Output the (x, y) coordinate of the center of the cell containing the given text.  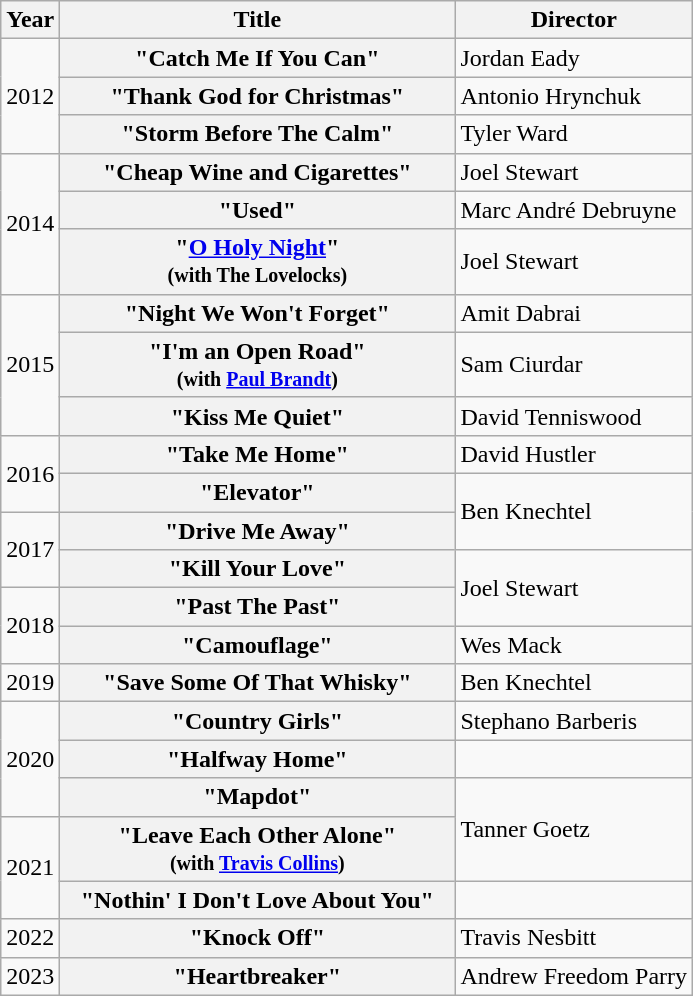
"Country Girls" (258, 721)
"Past The Past" (258, 607)
Travis Nesbitt (574, 938)
Tyler Ward (574, 134)
2020 (30, 759)
2016 (30, 473)
"Night We Won't Forget" (258, 313)
"Knock Off" (258, 938)
"Kill Your Love" (258, 569)
Andrew Freedom Parry (574, 976)
"O Holy Night" (with The Lovelocks) (258, 262)
2019 (30, 683)
2015 (30, 364)
"Used" (258, 210)
David Tenniswood (574, 416)
"Take Me Home" (258, 454)
"Elevator" (258, 492)
"Catch Me If You Can" (258, 58)
2012 (30, 96)
Sam Ciurdar (574, 364)
"Kiss Me Quiet" (258, 416)
Stephano Barberis (574, 721)
"Storm Before The Calm" (258, 134)
Director (574, 20)
"I'm an Open Road" (with Paul Brandt) (258, 364)
"Thank God for Christmas" (258, 96)
Amit Dabrai (574, 313)
Tanner Goetz (574, 830)
Title (258, 20)
David Hustler (574, 454)
Wes Mack (574, 645)
2014 (30, 224)
"Camouflage" (258, 645)
2023 (30, 976)
Marc André Debruyne (574, 210)
2018 (30, 626)
"Heartbreaker" (258, 976)
Antonio Hrynchuk (574, 96)
2022 (30, 938)
"Halfway Home" (258, 759)
"Cheap Wine and Cigarettes" (258, 172)
"Nothin' I Don't Love About You" (258, 900)
Year (30, 20)
"Leave Each Other Alone" (with Travis Collins) (258, 848)
Jordan Eady (574, 58)
"Save Some Of That Whisky" (258, 683)
"Drive Me Away" (258, 531)
2021 (30, 868)
2017 (30, 550)
"Mapdot" (258, 797)
